Locate the cell with the specified text and output its [x, y] center coordinate. 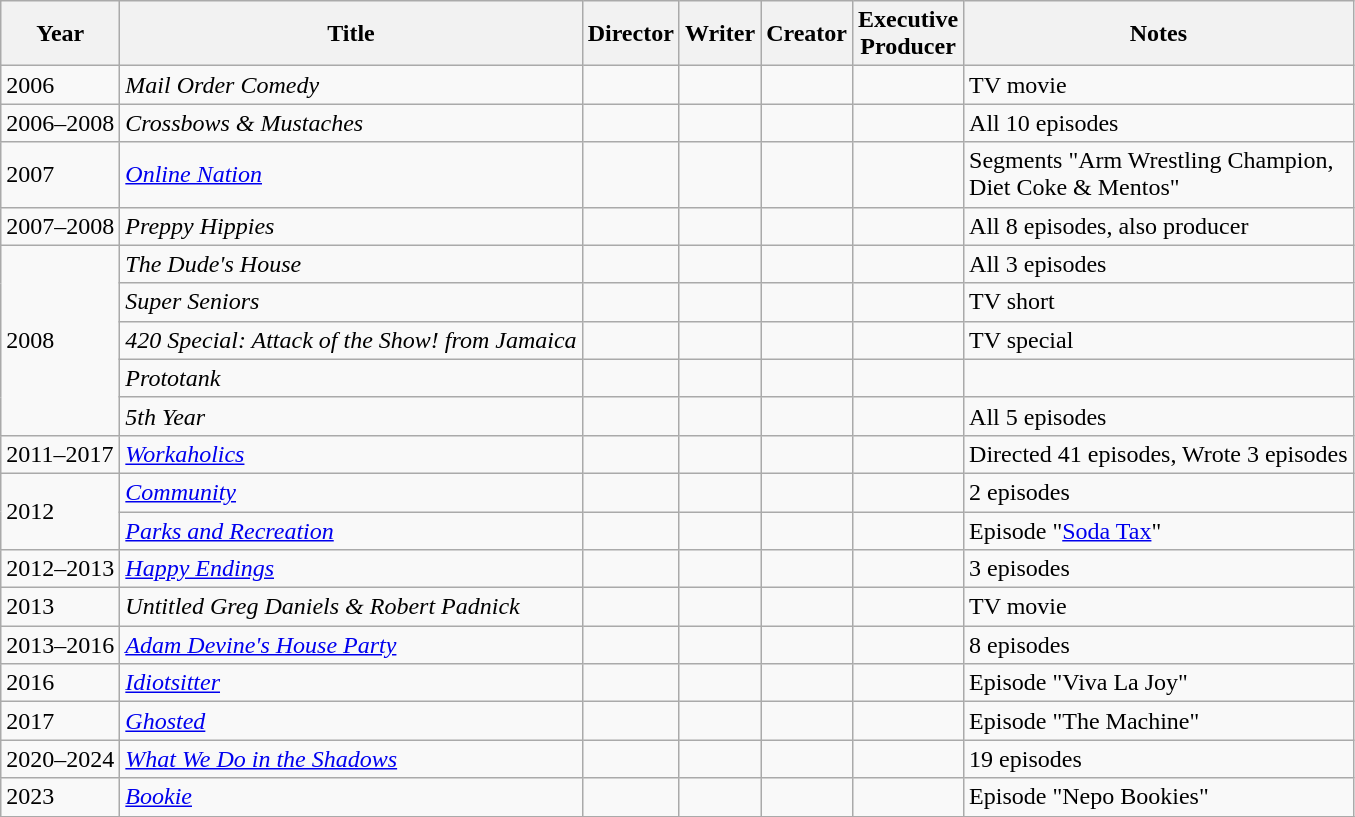
2007–2008 [60, 226]
Untitled Greg Daniels & Robert Padnick [351, 607]
Super Seniors [351, 302]
Writer [720, 34]
19 episodes [1159, 759]
2006–2008 [60, 123]
What We Do in the Shadows [351, 759]
TV short [1159, 302]
Creator [807, 34]
All 10 episodes [1159, 123]
8 episodes [1159, 645]
2011–2017 [60, 454]
All 5 episodes [1159, 416]
Mail Order Comedy [351, 85]
Idiotsitter [351, 683]
2013–2016 [60, 645]
2012–2013 [60, 569]
Title [351, 34]
Episode "Nepo Bookies" [1159, 797]
TV special [1159, 340]
2017 [60, 721]
Segments "Arm Wrestling Champion,Diet Coke & Mentos" [1159, 174]
ExecutiveProducer [908, 34]
Workaholics [351, 454]
Episode "The Machine" [1159, 721]
2007 [60, 174]
2023 [60, 797]
3 episodes [1159, 569]
Happy Endings [351, 569]
Preppy Hippies [351, 226]
2012 [60, 511]
Ghosted [351, 721]
Parks and Recreation [351, 531]
Prototank [351, 378]
2020–2024 [60, 759]
2016 [60, 683]
Crossbows & Mustaches [351, 123]
Bookie [351, 797]
2008 [60, 340]
Episode "Viva La Joy" [1159, 683]
Adam Devine's House Party [351, 645]
Notes [1159, 34]
5th Year [351, 416]
The Dude's House [351, 264]
Community [351, 492]
Online Nation [351, 174]
Director [630, 34]
All 3 episodes [1159, 264]
Episode "Soda Tax" [1159, 531]
Year [60, 34]
2 episodes [1159, 492]
420 Special: Attack of the Show! from Jamaica [351, 340]
All 8 episodes, also producer [1159, 226]
2006 [60, 85]
Directed 41 episodes, Wrote 3 episodes [1159, 454]
2013 [60, 607]
